For the text-containing cell, return its midpoint in (X, Y) coordinate format. 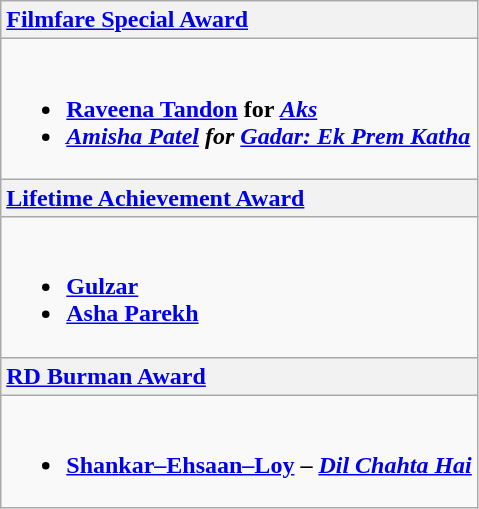
GulzarAsha Parekh (240, 287)
Lifetime Achievement Award (240, 198)
Raveena Tandon for AksAmisha Patel for Gadar: Ek Prem Katha (240, 109)
Shankar–Ehsaan–Loy – Dil Chahta Hai (240, 452)
Filmfare Special Award (240, 20)
RD Burman Award (240, 376)
